Extract the [x, y] coordinate from the center of the cell holding the provided text.  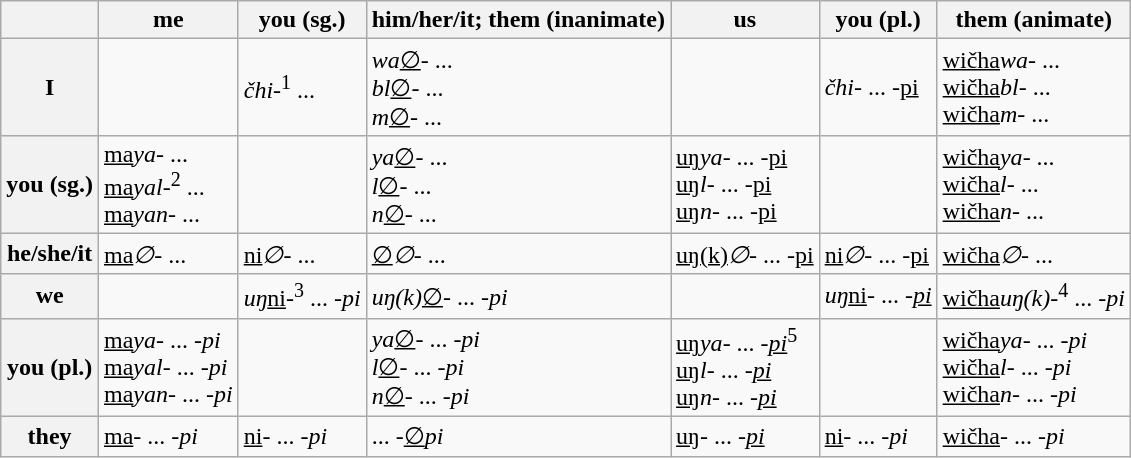
wičha- ... -pi [1034, 437]
wičha∅- ... [1034, 254]
ya∅- ...l∅- ...n∅- ... [518, 184]
maya- ... -pi mayal- ... -pi mayan- ... -pi [168, 368]
ni∅- ... [302, 254]
him/her/it; them (inanimate) [518, 20]
... -∅pi [518, 437]
ma- ... -pi [168, 437]
wičhaya- ...wičhal- ...wičhan- ... [1034, 184]
∅∅- ... [518, 254]
we [50, 296]
wičhaya- ... -pi wičhal- ... -pi wičhan- ... -pi [1034, 368]
maya- ...mayal-2 ...mayan- ... [168, 184]
they [50, 437]
he/she/it [50, 254]
wičhawa- ...wičhabl- ...wičham- ... [1034, 88]
ni∅- ... -pi [878, 254]
čhi-1 ... [302, 88]
us [746, 20]
uŋya- ... -piuŋl- ... -piuŋn- ... -pi [746, 184]
ya∅- ... -pi l∅- ... -pi n∅- ... -pi [518, 368]
uŋni-3 ... -pi [302, 296]
uŋ- ... -pi [746, 437]
uŋya- ... -pi5 uŋl- ... -pi uŋn- ... -pi [746, 368]
wa∅- ...bl∅- ...m∅- ... [518, 88]
me [168, 20]
čhi- ... -pi [878, 88]
them (animate) [1034, 20]
ma∅- ... [168, 254]
uŋni- ... -pi [878, 296]
wičhauŋ(k)-4 ... -pi [1034, 296]
I [50, 88]
